Provide the (x, y) coordinate of the cell's center where the given text is located.  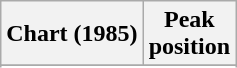
Chart (1985) (72, 34)
Peakposition (189, 34)
